Find where the given text appears and provide that cell's center as [X, Y] coordinate. 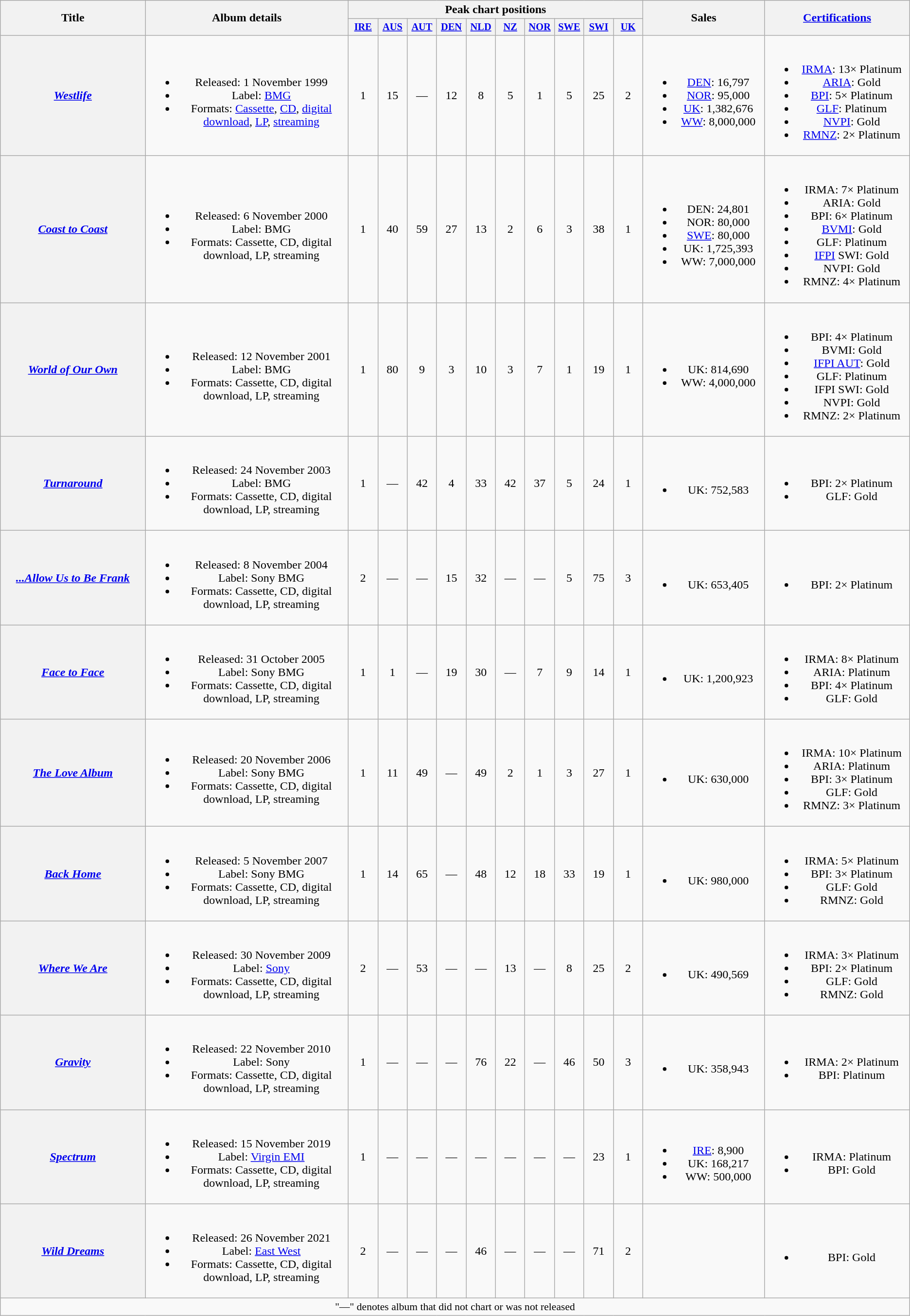
30 [481, 672]
NLD [481, 27]
BPI: 2× Platinum [837, 578]
IRMA: 5× PlatinumBPI: 3× PlatinumGLF: GoldRMNZ: Gold [837, 874]
38 [599, 229]
IRE: 8,900UK: 168,217WW: 500,000 [704, 1157]
AUT [422, 27]
SWE [570, 27]
IRMA: PlatinumBPI: Gold [837, 1157]
59 [422, 229]
Certifications [837, 18]
10 [481, 369]
DEN: 16,797NOR: 95,000UK: 1,382,676WW: 8,000,000 [704, 95]
23 [599, 1157]
Sales [704, 18]
Released: 20 November 2006Label: Sony BMGFormats: Cassette, CD, digital download, LP, streaming [247, 773]
BPI: 4× PlatinumBVMI: GoldIFPI AUT: GoldGLF: PlatinumIFPI SWI: GoldNVPI: GoldRMNZ: 2× Platinum [837, 369]
IRMA: 13× PlatinumARIA: GoldBPI: 5× PlatinumGLF: PlatinumNVPI: GoldRMNZ: 2× Platinum [837, 95]
IRMA: 3× PlatinumBPI: 2× PlatinumGLF: GoldRMNZ: Gold [837, 968]
...Allow Us to Be Frank [73, 578]
Coast to Coast [73, 229]
SWI [599, 27]
Released: 6 November 2000Label: BMGFormats: Cassette, CD, digital download, LP, streaming [247, 229]
Back Home [73, 874]
Gravity [73, 1062]
22 [510, 1062]
UK: 630,000 [704, 773]
48 [481, 874]
6 [540, 229]
UK: 1,200,923 [704, 672]
Released: 30 November 2009Label: SonyFormats: Cassette, CD, digital download, LP, streaming [247, 968]
IRMA: 7× PlatinumARIA: GoldBPI: 6× PlatinumBVMI: GoldGLF: PlatinumIFPI SWI: GoldNVPI: GoldRMNZ: 4× Platinum [837, 229]
Released: 1 November 1999Label: BMGFormats: Cassette, CD, digital download, LP, streaming [247, 95]
AUS [393, 27]
UK: 814,690WW: 4,000,000 [704, 369]
Where We Are [73, 968]
IRMA: 10× PlatinumARIA: PlatinumBPI: 3× PlatinumGLF: GoldRMNZ: 3× Platinum [837, 773]
UK: 358,943 [704, 1062]
IRMA: 8× PlatinumARIA: PlatinumBPI: 4× PlatinumGLF: Gold [837, 672]
Released: 5 November 2007Label: Sony BMGFormats: Cassette, CD, digital download, LP, streaming [247, 874]
53 [422, 968]
Released: 15 November 2019Label: Virgin EMIFormats: Cassette, CD, digital download, LP, streaming [247, 1157]
NOR [540, 27]
32 [481, 578]
40 [393, 229]
Turnaround [73, 484]
UK: 653,405 [704, 578]
UK [628, 27]
World of Our Own [73, 369]
71 [599, 1251]
IRMA: 2× PlatinumBPI: Platinum [837, 1062]
Released: 26 November 2021Label: East WestFormats: Cassette, CD, digital download, LP, streaming [247, 1251]
Westlife [73, 95]
Released: 12 November 2001Label: BMGFormats: Cassette, CD, digital download, LP, streaming [247, 369]
Released: 8 November 2004Label: Sony BMGFormats: Cassette, CD, digital download, LP, streaming [247, 578]
Face to Face [73, 672]
Album details [247, 18]
Spectrum [73, 1157]
Wild Dreams [73, 1251]
Released: 24 November 2003Label: BMGFormats: Cassette, CD, digital download, LP, streaming [247, 484]
65 [422, 874]
UK: 980,000 [704, 874]
37 [540, 484]
The Love Album [73, 773]
DEN: 24,801NOR: 80,000SWE: 80,000UK: 1,725,393WW: 7,000,000 [704, 229]
Released: 31 October 2005Label: Sony BMGFormats: Cassette, CD, digital download, LP, streaming [247, 672]
IRE [363, 27]
50 [599, 1062]
Released: 22 November 2010Label: SonyFormats: Cassette, CD, digital download, LP, streaming [247, 1062]
Title [73, 18]
DEN [451, 27]
UK: 752,583 [704, 484]
75 [599, 578]
18 [540, 874]
4 [451, 484]
80 [393, 369]
UK: 490,569 [704, 968]
76 [481, 1062]
NZ [510, 27]
"—" denotes album that did not chart or was not released [455, 1307]
BPI: Gold [837, 1251]
BPI: 2× PlatinumGLF: Gold [837, 484]
11 [393, 773]
24 [599, 484]
Peak chart positions [495, 10]
